Return the (X, Y) coordinate for the center point of the cell that contains the specified text.  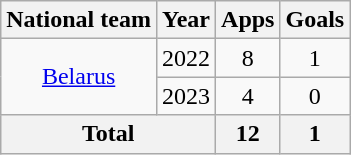
Year (186, 20)
Belarus (79, 77)
8 (248, 58)
2022 (186, 58)
Goals (315, 20)
12 (248, 134)
2023 (186, 96)
0 (315, 96)
Apps (248, 20)
Total (108, 134)
4 (248, 96)
National team (79, 20)
